Scan for the cell matching the given text and deliver its (X, Y) coordinate at center. 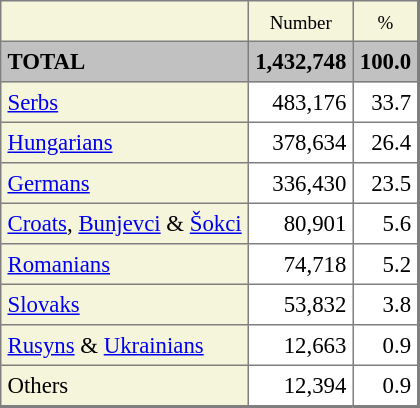
483,176 (300, 102)
Number (300, 21)
Serbs (125, 102)
5.6 (386, 223)
12,663 (300, 345)
378,634 (300, 142)
336,430 (300, 183)
3.8 (386, 304)
Germans (125, 183)
Others (125, 385)
1,432,748 (300, 61)
12,394 (300, 385)
33.7 (386, 102)
Romanians (125, 264)
26.4 (386, 142)
5.2 (386, 264)
74,718 (300, 264)
Slovaks (125, 304)
Hungarians (125, 142)
53,832 (300, 304)
Croats, Bunjevci & Šokci (125, 223)
100.0 (386, 61)
Rusyns & Ukrainians (125, 345)
23.5 (386, 183)
% (386, 21)
TOTAL (125, 61)
80,901 (300, 223)
